Detect which cell encompasses the target text, then output its (x, y) center coordinate. 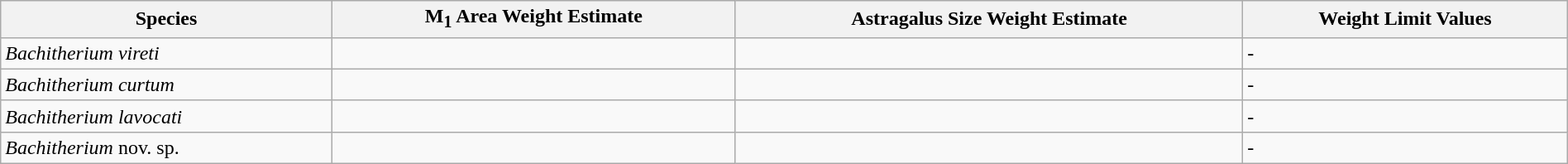
Bachitherium curtum (167, 84)
Astragalus Size Weight Estimate (989, 19)
Species (167, 19)
M1 Area Weight Estimate (533, 19)
Bachitherium vireti (167, 53)
Bachitherium nov. sp. (167, 147)
Bachitherium lavocati (167, 116)
Weight Limit Values (1405, 19)
